Search for the cell housing the specified text and yield its [X, Y] center coordinate. 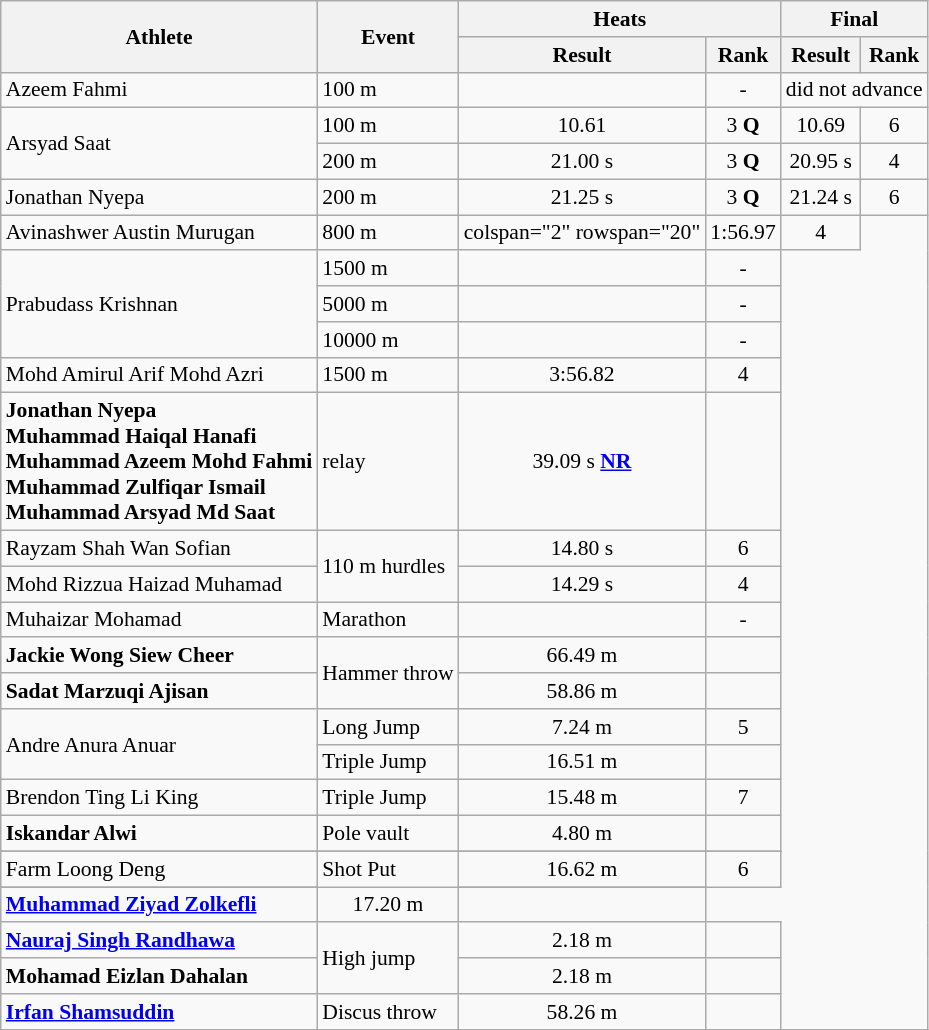
Hammer throw [388, 674]
Farm Loong Deng [160, 869]
Jonathan NyepaMuhammad Haiqal HanafiMuhammad Azeem Mohd FahmiMuhammad Zulfiqar IsmailMuhammad Arsyad Md Saat [160, 462]
16.51 m [582, 762]
Nauraj Singh Randhawa [160, 941]
Marathon [388, 620]
Shot Put [388, 869]
Jonathan Nyepa [160, 197]
Final [854, 19]
14.29 s [582, 584]
4.80 m [582, 834]
15.48 m [582, 798]
Azeem Fahmi [160, 90]
Long Jump [388, 727]
110 m hurdles [388, 566]
Muhaizar Mohamad [160, 620]
20.95 s [821, 162]
did not advance [854, 90]
Muhammad Ziyad Zolkefli [160, 905]
21.24 s [821, 197]
10000 m [388, 340]
800 m [388, 233]
Brendon Ting Li King [160, 798]
Avinashwer Austin Murugan [160, 233]
10.61 [582, 126]
colspan="2" rowspan="20" [582, 233]
Sadat Marzuqi Ajisan [160, 691]
10.69 [821, 126]
66.49 m [582, 656]
21.25 s [582, 197]
39.09 s NR [582, 462]
1:56.97 [742, 233]
5 [742, 727]
Irfan Shamsuddin [160, 1012]
58.86 m [582, 691]
Rayzam Shah Wan Sofian [160, 549]
Jackie Wong Siew Cheer [160, 656]
Heats [620, 19]
17.20 m [388, 905]
Event [388, 36]
Mohamad Eizlan Dahalan [160, 976]
3:56.82 [582, 375]
7.24 m [582, 727]
Arsyad Saat [160, 144]
5000 m [388, 304]
Pole vault [388, 834]
Mohd Rizzua Haizad Muhamad [160, 584]
Mohd Amirul Arif Mohd Azri [160, 375]
58.26 m [582, 1012]
Athlete [160, 36]
Prabudass Krishnan [160, 304]
14.80 s [582, 549]
21.00 s [582, 162]
High jump [388, 958]
Discus throw [388, 1012]
relay [388, 462]
7 [742, 798]
Iskandar Alwi [160, 834]
16.62 m [582, 869]
Andre Anura Anuar [160, 744]
